Pinpoint the cell where the given text exists, returning its [x, y] midpoint coordinate. 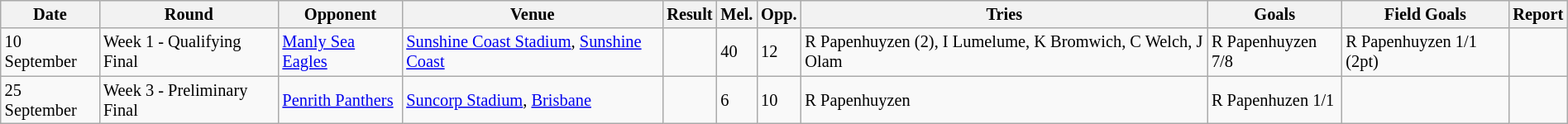
Week 1 - Qualifying Final [189, 52]
Date [50, 14]
Sunshine Coast Stadium, Sunshine Coast [533, 52]
Result [690, 14]
10 [779, 100]
R Papenhuzen 1/1 [1274, 100]
6 [738, 100]
12 [779, 52]
Week 3 - Preliminary Final [189, 100]
40 [738, 52]
Field Goals [1425, 14]
10 September [50, 52]
R Papenhuyzen 7/8 [1274, 52]
Opp. [779, 14]
R Papenhuyzen 1/1 (2pt) [1425, 52]
R Papenhuyzen (2), I Lumelume, K Bromwich, C Welch, J Olam [1005, 52]
Venue [533, 14]
Manly Sea Eagles [341, 52]
Suncorp Stadium, Brisbane [533, 100]
Round [189, 14]
R Papenhuyzen [1005, 100]
Penrith Panthers [341, 100]
Mel. [738, 14]
Goals [1274, 14]
Opponent [341, 14]
25 September [50, 100]
Report [1538, 14]
Tries [1005, 14]
